Search for the cell housing the specified text and yield its (x, y) center coordinate. 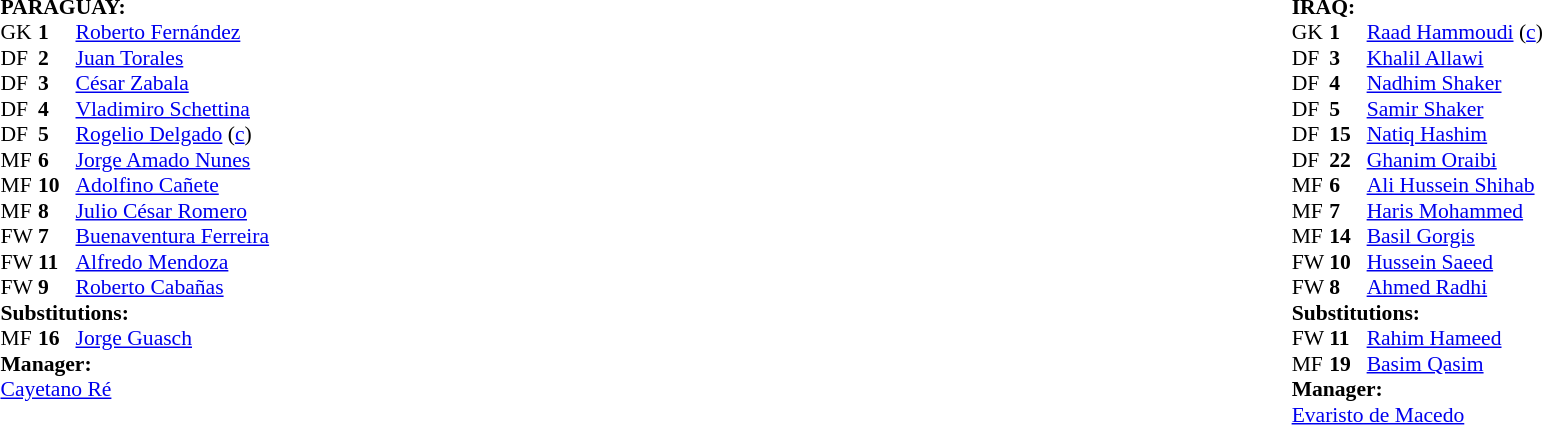
Rogelio Delgado (c) (173, 135)
14 (1348, 237)
Alfredo Mendoza (173, 262)
9 (57, 287)
16 (57, 339)
Cayetano Ré (134, 389)
Jorge Amado Nunes (173, 160)
2 (57, 58)
Vladimiro Schettina (173, 109)
Julio César Romero (173, 211)
Adolfino Cañete (173, 185)
César Zabala (173, 83)
Roberto Cabañas (173, 287)
22 (1348, 160)
Juan Torales (173, 58)
Manager: (134, 364)
Roberto Fernández (173, 33)
15 (1348, 135)
Jorge Guasch (173, 339)
19 (1348, 364)
Substitutions: (134, 313)
Buenaventura Ferreira (173, 237)
